Find where the given text appears and provide that cell's center as [X, Y] coordinate. 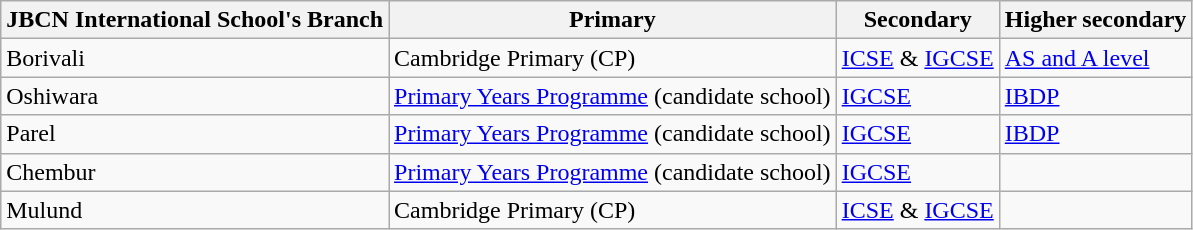
JBCN International School's Branch [195, 20]
Borivali [195, 58]
AS and A level [1096, 58]
Oshiwara [195, 96]
Parel [195, 134]
Primary [613, 20]
Higher secondary [1096, 20]
Chembur [195, 172]
Secondary [918, 20]
Mulund [195, 210]
